Return the (X, Y) coordinate for the center point of the cell that contains the specified text.  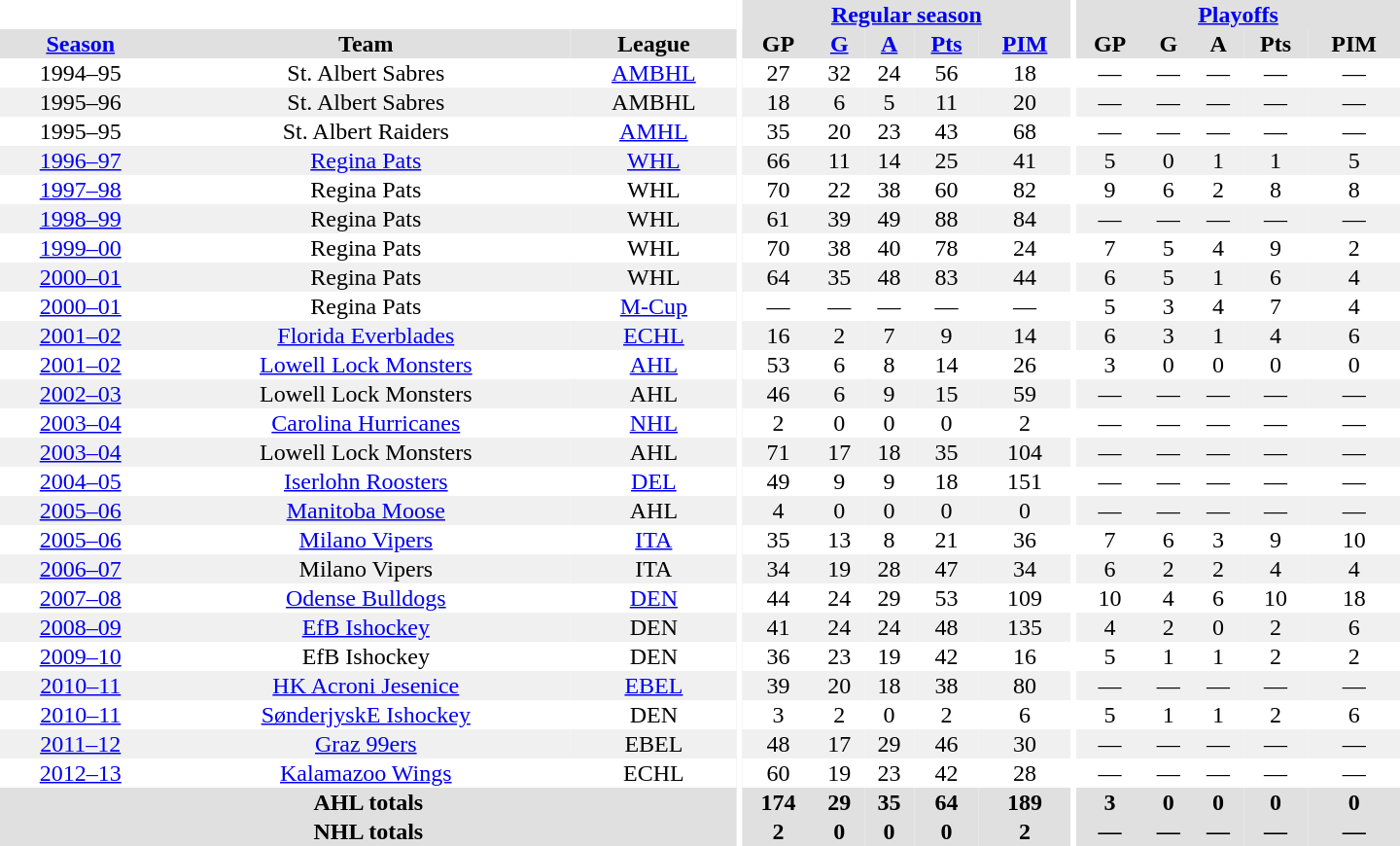
NHL (653, 423)
27 (778, 73)
135 (1025, 627)
83 (947, 277)
84 (1025, 219)
Kalamazoo Wings (366, 773)
Carolina Hurricanes (366, 423)
1996–97 (80, 160)
56 (947, 73)
AHL totals (368, 802)
Iserlohn Roosters (366, 481)
SønderjyskE Ishockey (366, 715)
109 (1025, 598)
189 (1025, 802)
104 (1025, 452)
2006–07 (80, 569)
61 (778, 219)
AMHL (653, 131)
13 (840, 540)
Regular season (906, 15)
25 (947, 160)
15 (947, 394)
League (653, 44)
Graz 99ers (366, 744)
NHL totals (368, 831)
2012–13 (80, 773)
1994–95 (80, 73)
Florida Everblades (366, 335)
2008–09 (80, 627)
Odense Bulldogs (366, 598)
30 (1025, 744)
Playoffs (1239, 15)
32 (840, 73)
59 (1025, 394)
St. Albert Raiders (366, 131)
1999–00 (80, 248)
1995–95 (80, 131)
88 (947, 219)
2002–03 (80, 394)
22 (840, 190)
2009–10 (80, 656)
82 (1025, 190)
2004–05 (80, 481)
47 (947, 569)
HK Acroni Jesenice (366, 686)
1998–99 (80, 219)
2011–12 (80, 744)
151 (1025, 481)
21 (947, 540)
Season (80, 44)
2007–08 (80, 598)
80 (1025, 686)
71 (778, 452)
Manitoba Moose (366, 511)
174 (778, 802)
Team (366, 44)
26 (1025, 365)
1997–98 (80, 190)
1995–96 (80, 102)
68 (1025, 131)
DEL (653, 481)
40 (889, 248)
78 (947, 248)
43 (947, 131)
M-Cup (653, 306)
66 (778, 160)
